Provide the [X, Y] coordinate of the cell's center where the given text is located.  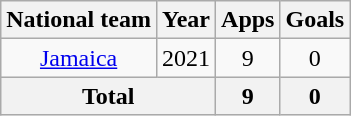
Apps [248, 20]
National team [79, 20]
Total [108, 96]
Year [186, 20]
Goals [315, 20]
Jamaica [79, 58]
2021 [186, 58]
